Scan for the cell matching the given text and deliver its (X, Y) coordinate at center. 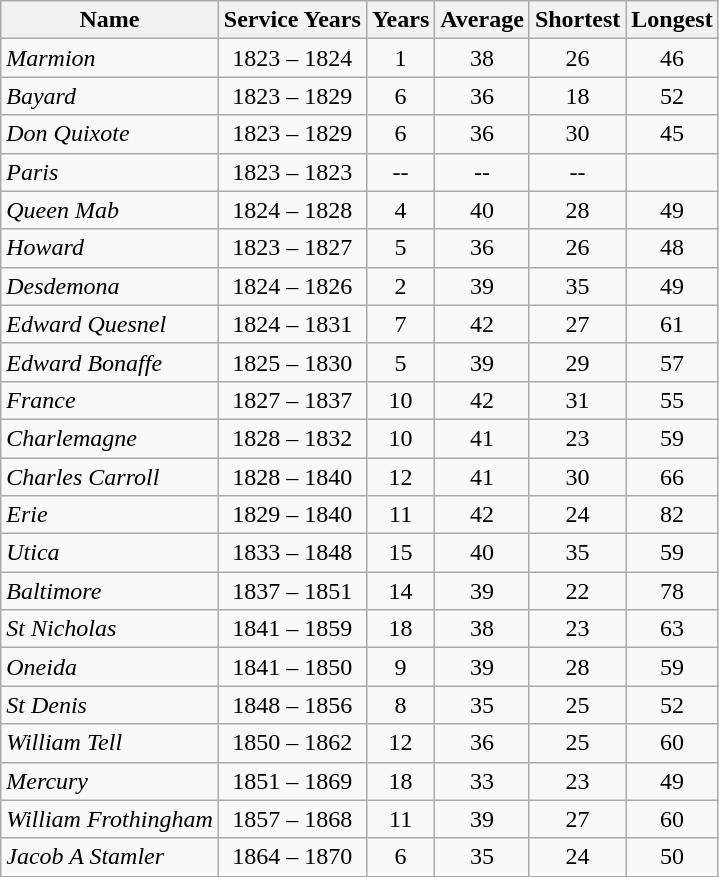
82 (672, 515)
Don Quixote (110, 134)
1837 – 1851 (292, 591)
78 (672, 591)
Mercury (110, 781)
France (110, 400)
Queen Mab (110, 210)
33 (482, 781)
14 (400, 591)
1857 – 1868 (292, 819)
William Frothingham (110, 819)
15 (400, 553)
Marmion (110, 58)
63 (672, 629)
Erie (110, 515)
1850 – 1862 (292, 743)
Baltimore (110, 591)
Shortest (577, 20)
1 (400, 58)
57 (672, 362)
St Denis (110, 705)
9 (400, 667)
4 (400, 210)
1823 – 1823 (292, 172)
1824 – 1828 (292, 210)
45 (672, 134)
1851 – 1869 (292, 781)
48 (672, 248)
Bayard (110, 96)
St Nicholas (110, 629)
1824 – 1826 (292, 286)
1829 – 1840 (292, 515)
Longest (672, 20)
Desdemona (110, 286)
8 (400, 705)
2 (400, 286)
Edward Quesnel (110, 324)
Oneida (110, 667)
Utica (110, 553)
1823 – 1827 (292, 248)
1825 – 1830 (292, 362)
Service Years (292, 20)
1828 – 1840 (292, 477)
7 (400, 324)
1841 – 1850 (292, 667)
Paris (110, 172)
Name (110, 20)
1824 – 1831 (292, 324)
Howard (110, 248)
Charles Carroll (110, 477)
29 (577, 362)
55 (672, 400)
1864 – 1870 (292, 857)
Charlemagne (110, 438)
61 (672, 324)
1833 – 1848 (292, 553)
Edward Bonaffe (110, 362)
1828 – 1832 (292, 438)
1827 – 1837 (292, 400)
1841 – 1859 (292, 629)
31 (577, 400)
46 (672, 58)
Average (482, 20)
66 (672, 477)
1823 – 1824 (292, 58)
Jacob A Stamler (110, 857)
Years (400, 20)
50 (672, 857)
William Tell (110, 743)
22 (577, 591)
1848 – 1856 (292, 705)
